Scan for the cell matching the given text and deliver its [x, y] coordinate at center. 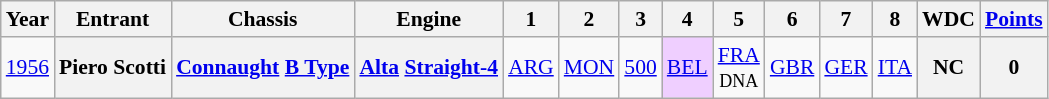
0 [1014, 68]
5 [739, 19]
1956 [28, 68]
4 [688, 19]
ARG [531, 68]
WDC [948, 19]
Piero Scotti [112, 68]
Points [1014, 19]
1 [531, 19]
6 [792, 19]
NC [948, 68]
Entrant [112, 19]
500 [640, 68]
3 [640, 19]
Year [28, 19]
MON [590, 68]
Connaught B Type [262, 68]
BEL [688, 68]
2 [590, 19]
Chassis [262, 19]
FRADNA [739, 68]
8 [895, 19]
Engine [428, 19]
7 [846, 19]
Alta Straight-4 [428, 68]
ITA [895, 68]
GER [846, 68]
GBR [792, 68]
